Extract the (x, y) coordinate from the center of the cell holding the provided text.  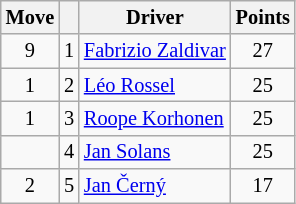
Move (30, 17)
Jan Solans (155, 152)
3 (69, 118)
Driver (155, 17)
Roope Korhonen (155, 118)
Points (263, 17)
27 (263, 51)
17 (263, 186)
Léo Rossel (155, 85)
Jan Černý (155, 186)
5 (69, 186)
9 (30, 51)
Fabrizio Zaldivar (155, 51)
4 (69, 152)
